Detect which cell encompasses the target text, then output its [x, y] center coordinate. 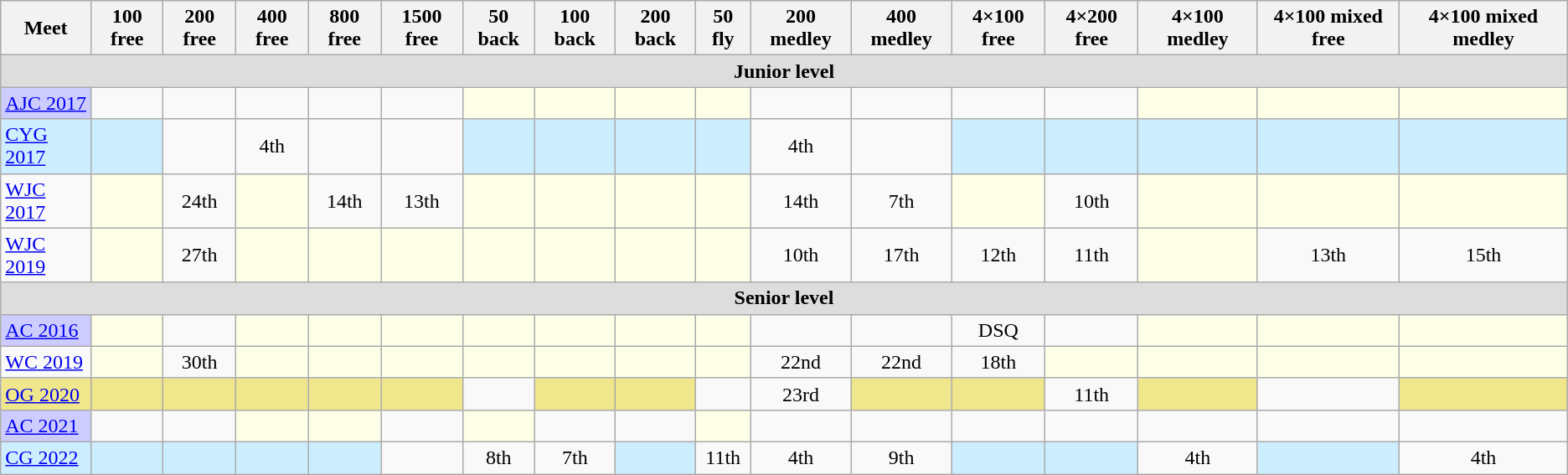
30th [199, 362]
12th [998, 255]
8th [498, 457]
1500 free [422, 28]
200 back [655, 28]
WJC 2019 [46, 255]
400 free [272, 28]
400 medley [901, 28]
17th [901, 255]
27th [199, 255]
18th [998, 362]
100 free [127, 28]
AC 2016 [46, 330]
4×100 medley [1198, 28]
WC 2019 [46, 362]
100 back [575, 28]
Senior level [784, 298]
800 free [345, 28]
200 medley [801, 28]
9th [901, 457]
DSQ [998, 330]
AJC 2017 [46, 103]
4×100 mixed free [1328, 28]
AC 2021 [46, 426]
Meet [46, 28]
CYG 2017 [46, 146]
WJC 2017 [46, 201]
4×200 free [1092, 28]
200 free [199, 28]
15th [1483, 255]
24th [199, 201]
50 back [498, 28]
Junior level [784, 71]
50 fly [722, 28]
OG 2020 [46, 394]
4×100 mixed medley [1483, 28]
4×100 free [998, 28]
23rd [801, 394]
CG 2022 [46, 457]
